Determine the [X, Y] coordinate at the center of the cell enclosing the given text.  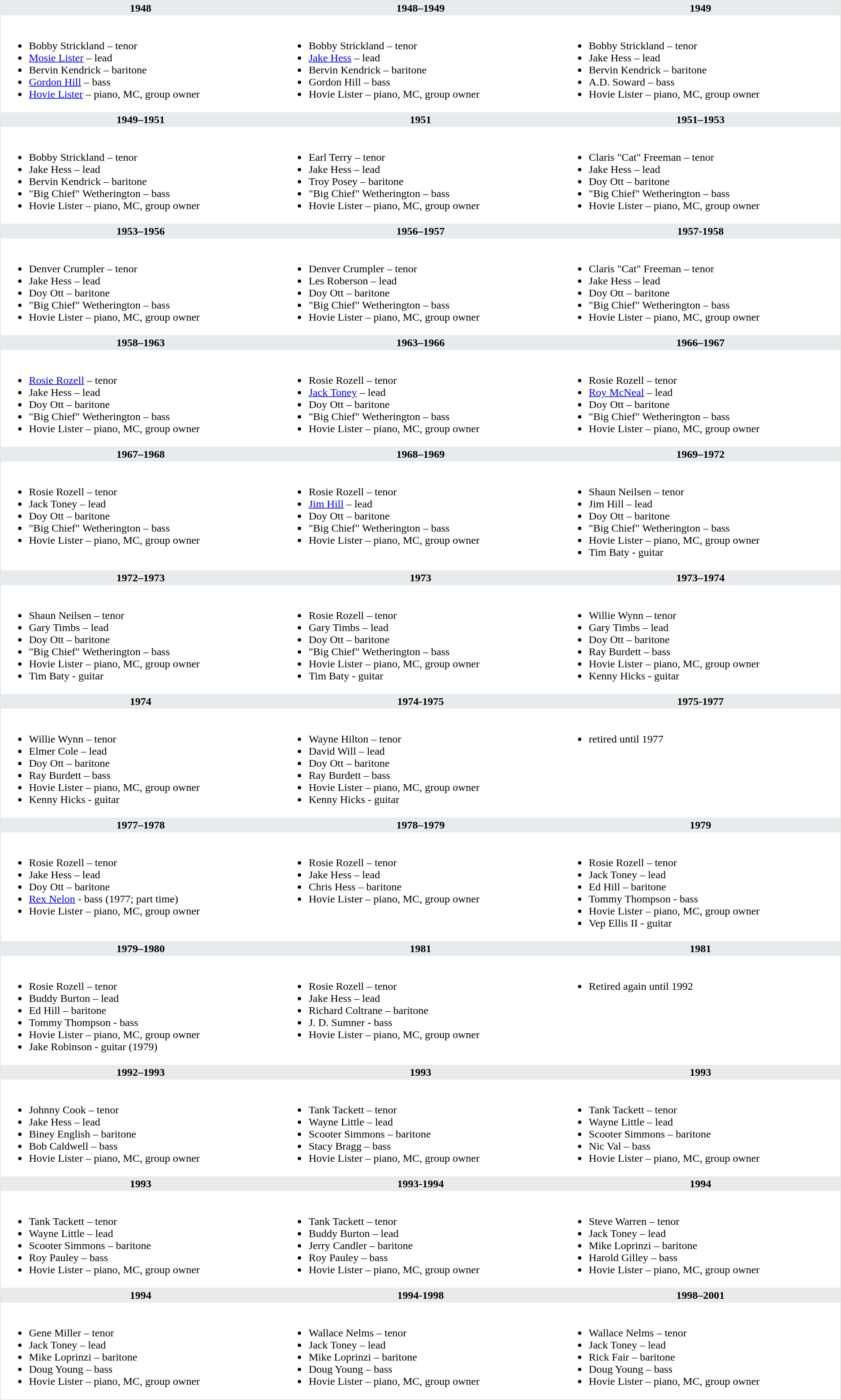
Johnny Cook – tenorJake Hess – leadBiney English – baritoneBob Caldwell – bassHovie Lister – piano, MC, group owner [141, 1128]
1977–1978 [141, 825]
Bobby Strickland – tenorJake Hess – leadBervin Kendrick – baritone"Big Chief" Wetherington – bassHovie Lister – piano, MC, group owner [141, 176]
Rosie Rozell – tenorJake Hess – leadRichard Coltrane – baritoneJ. D. Sumner - bassHovie Lister – piano, MC, group owner [420, 1010]
1963–1966 [420, 342]
Rosie Rozell – tenorJack Toney – leadEd Hill – baritoneTommy Thompson - bassHovie Lister – piano, MC, group ownerVep Ellis II - guitar [701, 887]
1993-1994 [420, 1183]
Willie Wynn – tenorElmer Cole – leadDoy Ott – baritoneRay Burdett – bassHovie Lister – piano, MC, group ownerKenny Hicks - guitar [141, 763]
1998–2001 [701, 1295]
Tank Tackett – tenorWayne Little – leadScooter Simmons – baritoneRoy Pauley – bassHovie Lister – piano, MC, group owner [141, 1240]
1979 [701, 825]
Rosie Rozell – tenorJake Hess – leadDoy Ott – baritone"Big Chief" Wetherington – bassHovie Lister – piano, MC, group owner [141, 399]
Tank Tackett – tenorBuddy Burton – leadJerry Candler – baritoneRoy Pauley – bassHovie Lister – piano, MC, group owner [420, 1240]
Rosie Rozell – tenorJim Hill – leadDoy Ott – baritone"Big Chief" Wetherington – bassHovie Lister – piano, MC, group owner [420, 516]
1958–1963 [141, 342]
Wallace Nelms – tenorJack Toney – leadMike Loprinzi – baritoneDoug Young – bassHovie Lister – piano, MC, group owner [420, 1351]
retired until 1977 [701, 763]
1979–1980 [141, 949]
Denver Crumpler – tenorLes Roberson – leadDoy Ott – baritone"Big Chief" Wetherington – bassHovie Lister – piano, MC, group owner [420, 287]
Bobby Strickland – tenorJake Hess – leadBervin Kendrick – baritoneGordon Hill – bassHovie Lister – piano, MC, group owner [420, 64]
1957-1958 [701, 231]
1969–1972 [701, 454]
1974 [141, 701]
Bobby Strickland – tenorJake Hess – leadBervin Kendrick – baritoneA.D. Soward – bassHovie Lister – piano, MC, group owner [701, 64]
1973 [420, 578]
Denver Crumpler – tenorJake Hess – leadDoy Ott – baritone"Big Chief" Wetherington – bassHovie Lister – piano, MC, group owner [141, 287]
Earl Terry – tenorJake Hess – leadTroy Posey – baritone"Big Chief" Wetherington – bassHovie Lister – piano, MC, group owner [420, 176]
Rosie Rozell – tenorRoy McNeal – leadDoy Ott – baritone"Big Chief" Wetherington – bassHovie Lister – piano, MC, group owner [701, 399]
Shaun Neilsen – tenorJim Hill – leadDoy Ott – baritone"Big Chief" Wetherington – bassHovie Lister – piano, MC, group ownerTim Baty - guitar [701, 516]
Bobby Strickland – tenorMosie Lister – leadBervin Kendrick – baritoneGordon Hill – bassHovie Lister – piano, MC, group owner [141, 64]
1956–1957 [420, 231]
Rosie Rozell – tenorGary Timbs – leadDoy Ott – baritone"Big Chief" Wetherington – bassHovie Lister – piano, MC, group ownerTim Baty - guitar [420, 640]
1978–1979 [420, 825]
1973–1974 [701, 578]
Retired again until 1992 [701, 1010]
1972–1973 [141, 578]
Shaun Neilsen – tenorGary Timbs – leadDoy Ott – baritone"Big Chief" Wetherington – bassHovie Lister – piano, MC, group ownerTim Baty - guitar [141, 640]
1948–1949 [420, 8]
Willie Wynn – tenorGary Timbs – leadDoy Ott – baritoneRay Burdett – bassHovie Lister – piano, MC, group ownerKenny Hicks - guitar [701, 640]
1967–1968 [141, 454]
1953–1956 [141, 231]
Rosie Rozell – tenorJake Hess – leadChris Hess – baritoneHovie Lister – piano, MC, group owner [420, 887]
Tank Tackett – tenorWayne Little – leadScooter Simmons – baritoneNic Val – bassHovie Lister – piano, MC, group owner [701, 1128]
Tank Tackett – tenorWayne Little – leadScooter Simmons – baritoneStacy Bragg – bassHovie Lister – piano, MC, group owner [420, 1128]
1949–1951 [141, 119]
Wallace Nelms – tenorJack Toney – leadRick Fair – baritoneDoug Young – bassHovie Lister – piano, MC, group owner [701, 1351]
1951–1953 [701, 119]
1951 [420, 119]
1949 [701, 8]
1994-1998 [420, 1295]
1968–1969 [420, 454]
1975-1977 [701, 701]
Rosie Rozell – tenorJake Hess – leadDoy Ott – baritoneRex Nelon - bass (1977; part time)Hovie Lister – piano, MC, group owner [141, 887]
1948 [141, 8]
1992–1993 [141, 1072]
Steve Warren – tenorJack Toney – leadMike Loprinzi – baritoneHarold Gilley – bassHovie Lister – piano, MC, group owner [701, 1240]
Gene Miller – tenorJack Toney – leadMike Loprinzi – baritoneDoug Young – bassHovie Lister – piano, MC, group owner [141, 1351]
1966–1967 [701, 342]
Wayne Hilton – tenorDavid Will – leadDoy Ott – baritoneRay Burdett – bassHovie Lister – piano, MC, group ownerKenny Hicks - guitar [420, 763]
1974-1975 [420, 701]
Rosie Rozell – tenorBuddy Burton – leadEd Hill – baritoneTommy Thompson - bassHovie Lister – piano, MC, group ownerJake Robinson - guitar (1979) [141, 1010]
